Determine the [x, y] coordinate at the center of the cell enclosing the given text.  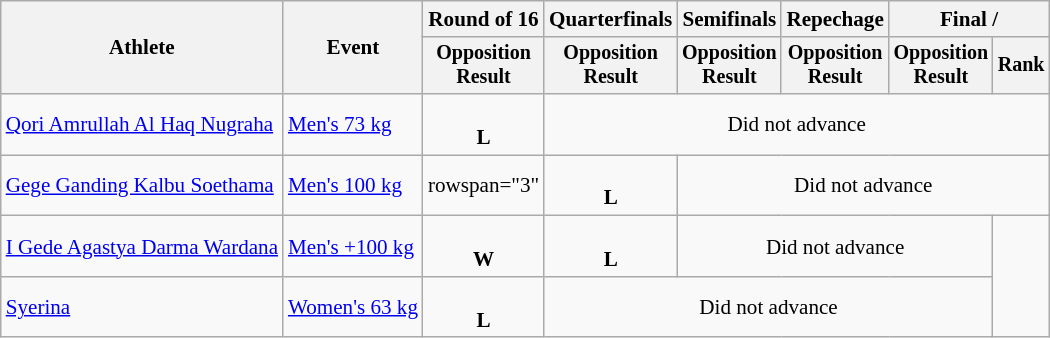
Men's +100 kg [353, 246]
Rank [1021, 65]
I Gede Agastya Darma Wardana [142, 246]
Women's 63 kg [353, 308]
Men's 73 kg [353, 124]
Men's 100 kg [353, 186]
Gege Ganding Kalbu Soethama [142, 186]
Event [353, 48]
Round of 16 [484, 18]
Final / [969, 18]
Repechage [834, 18]
Quarterfinals [610, 18]
rowspan="3" [484, 186]
Qori Amrullah Al Haq Nugraha [142, 124]
Athlete [142, 48]
W [484, 246]
Semifinals [729, 18]
Syerina [142, 308]
